Scan for the cell matching the given text and deliver its (X, Y) coordinate at center. 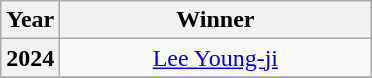
Winner (216, 20)
Lee Young-ji (216, 58)
Year (30, 20)
2024 (30, 58)
